Determine the [X, Y] coordinate at the center of the cell enclosing the given text.  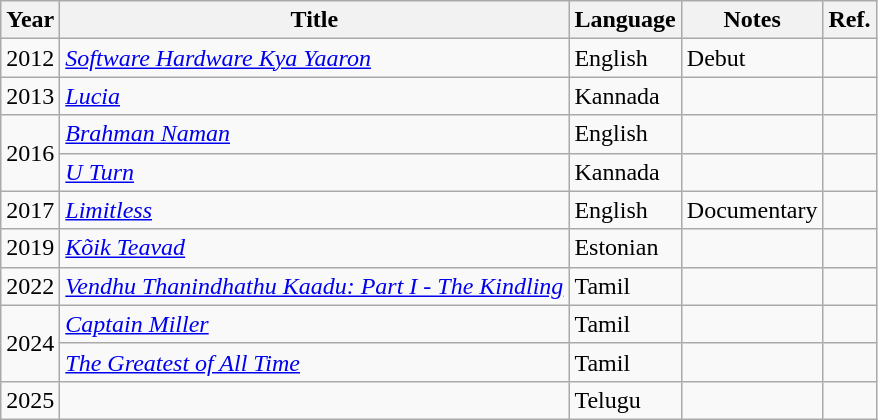
Software Hardware Kya Yaaron [314, 58]
Notes [752, 20]
Debut [752, 58]
2012 [30, 58]
2016 [30, 153]
Language [625, 20]
Lucia [314, 96]
2017 [30, 210]
Telugu [625, 400]
Documentary [752, 210]
Brahman Naman [314, 134]
2025 [30, 400]
U Turn [314, 172]
Captain Miller [314, 324]
2024 [30, 343]
Estonian [625, 248]
2019 [30, 248]
Vendhu Thanindhathu Kaadu: Part I - The Kindling [314, 286]
2013 [30, 96]
Kõik Teavad [314, 248]
Year [30, 20]
Ref. [850, 20]
Limitless [314, 210]
The Greatest of All Time [314, 362]
Title [314, 20]
2022 [30, 286]
